Determine the (X, Y) coordinate at the center of the cell enclosing the given text.  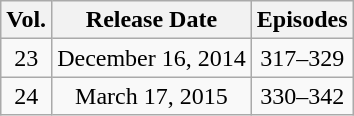
330–342 (302, 96)
Episodes (302, 20)
24 (26, 96)
Vol. (26, 20)
23 (26, 58)
317–329 (302, 58)
March 17, 2015 (152, 96)
Release Date (152, 20)
December 16, 2014 (152, 58)
